Provide the [x, y] coordinate of the cell's center where the given text is located.  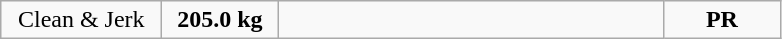
PR [722, 20]
Clean & Jerk [82, 20]
205.0 kg [220, 20]
